Search for the cell housing the specified text and yield its [x, y] center coordinate. 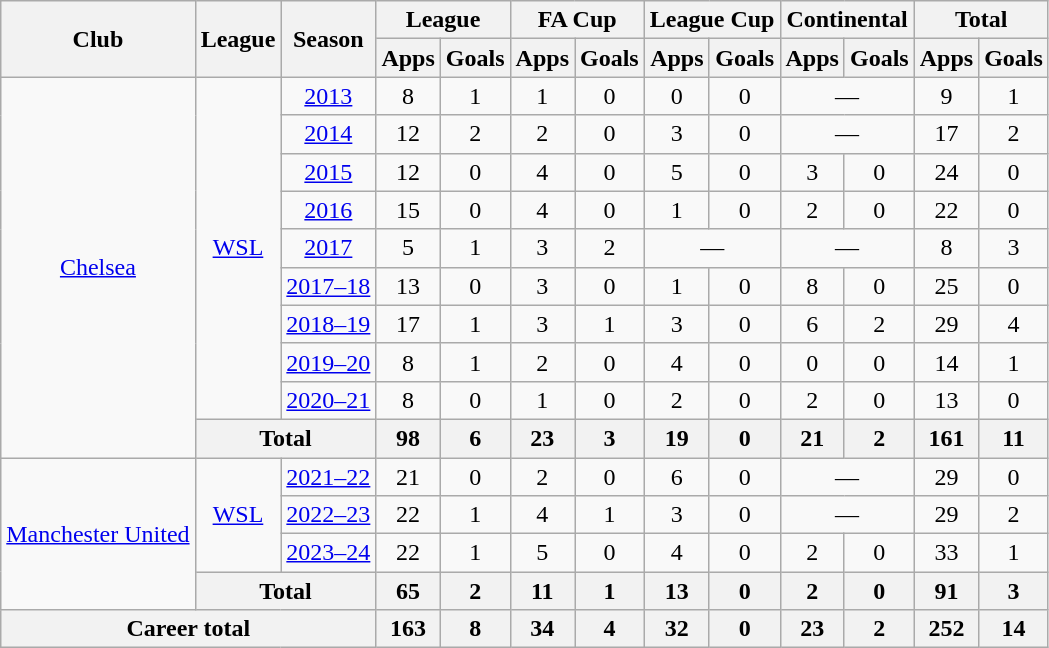
Manchester United [98, 534]
2019–20 [328, 362]
2022–23 [328, 515]
Season [328, 39]
Career total [188, 629]
252 [946, 629]
19 [676, 438]
25 [946, 286]
33 [946, 553]
Club [98, 39]
2017 [328, 248]
91 [946, 591]
2018–19 [328, 324]
2023–24 [328, 553]
15 [408, 210]
98 [408, 438]
2014 [328, 134]
24 [946, 172]
32 [676, 629]
Continental [847, 20]
2015 [328, 172]
9 [946, 96]
2021–22 [328, 477]
2016 [328, 210]
2013 [328, 96]
Chelsea [98, 268]
65 [408, 591]
163 [408, 629]
161 [946, 438]
34 [542, 629]
2017–18 [328, 286]
League Cup [712, 20]
2020–21 [328, 400]
FA Cup [577, 20]
